Extract the (x, y) coordinate from the center of the cell holding the provided text.  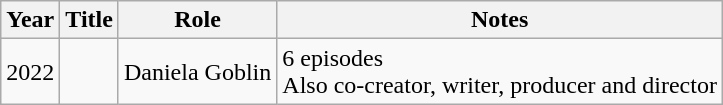
Year (30, 20)
Notes (500, 20)
6 episodesAlso co-creator, writer, producer and director (500, 72)
Daniela Goblin (197, 72)
Title (90, 20)
2022 (30, 72)
Role (197, 20)
